Output the [X, Y] coordinate of the center of the cell containing the given text.  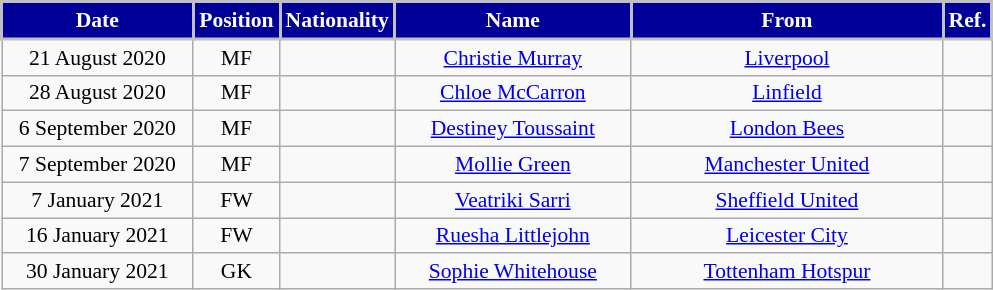
Date [98, 20]
London Bees [787, 129]
16 January 2021 [98, 236]
21 August 2020 [98, 57]
Sophie Whitehouse [514, 272]
From [787, 20]
Position [236, 20]
GK [236, 272]
Liverpool [787, 57]
Leicester City [787, 236]
Linfield [787, 93]
Name [514, 20]
7 September 2020 [98, 165]
Ref. [968, 20]
Chloe McCarron [514, 93]
Destiney Toussaint [514, 129]
Mollie Green [514, 165]
Christie Murray [514, 57]
Manchester United [787, 165]
28 August 2020 [98, 93]
Ruesha Littlejohn [514, 236]
7 January 2021 [98, 200]
30 January 2021 [98, 272]
Nationality [338, 20]
Veatriki Sarri [514, 200]
Tottenham Hotspur [787, 272]
6 September 2020 [98, 129]
Sheffield United [787, 200]
